Find where the given text appears and provide that cell's center as [X, Y] coordinate. 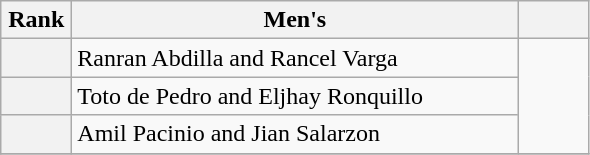
Rank [36, 20]
Toto de Pedro and Eljhay Ronquillo [295, 96]
Ranran Abdilla and Rancel Varga [295, 58]
Men's [295, 20]
Amil Pacinio and Jian Salarzon [295, 134]
